Find where the given text appears and provide that cell's center as [x, y] coordinate. 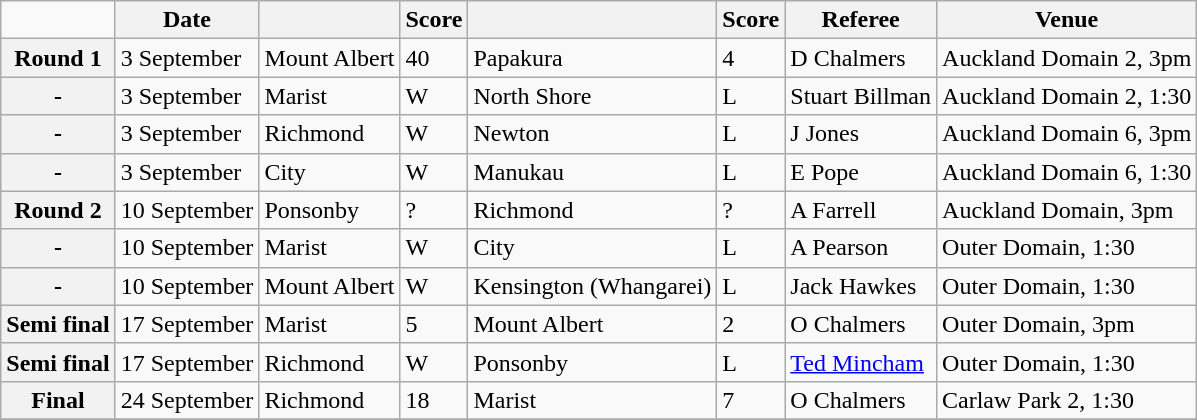
J Jones [861, 134]
Papakura [592, 58]
Manukau [592, 172]
40 [434, 58]
D Chalmers [861, 58]
Jack Hawkes [861, 286]
Auckland Domain, 3pm [1067, 210]
A Farrell [861, 210]
7 [751, 400]
18 [434, 400]
4 [751, 58]
5 [434, 324]
Round 1 [58, 58]
North Shore [592, 96]
Newton [592, 134]
Round 2 [58, 210]
A Pearson [861, 248]
2 [751, 324]
Date [187, 20]
Ted Mincham [861, 362]
Final [58, 400]
Venue [1067, 20]
Stuart Billman [861, 96]
Kensington (Whangarei) [592, 286]
24 September [187, 400]
Outer Domain, 3pm [1067, 324]
Carlaw Park 2, 1:30 [1067, 400]
Auckland Domain 6, 3pm [1067, 134]
Auckland Domain 6, 1:30 [1067, 172]
Referee [861, 20]
Auckland Domain 2, 1:30 [1067, 96]
Auckland Domain 2, 3pm [1067, 58]
E Pope [861, 172]
